Identify which cell holds the provided text, then report its (x, y) central coordinate. 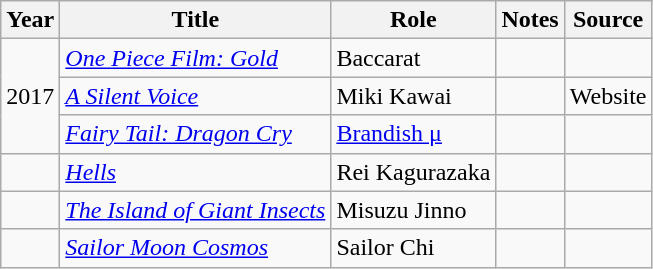
Misuzu Jinno (414, 210)
One Piece Film: Gold (196, 58)
Sailor Chi (414, 248)
Fairy Tail: Dragon Cry (196, 134)
Website (608, 96)
The Island of Giant Insects (196, 210)
Year (30, 20)
Role (414, 20)
2017 (30, 96)
Source (608, 20)
Brandish μ (414, 134)
Sailor Moon Cosmos (196, 248)
Title (196, 20)
A Silent Voice (196, 96)
Rei Kagurazaka (414, 172)
Hells (196, 172)
Notes (530, 20)
Baccarat (414, 58)
Miki Kawai (414, 96)
